Identify which cell holds the provided text, then report its (x, y) central coordinate. 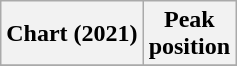
Peakposition (189, 34)
Chart (2021) (72, 34)
